For the text-containing cell, return its midpoint in [X, Y] coordinate format. 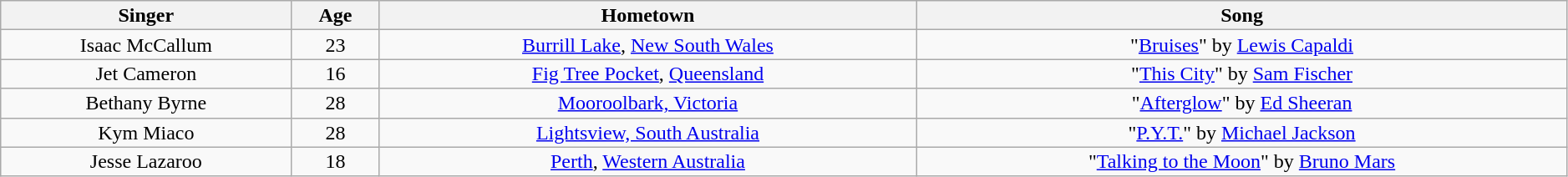
23 [336, 45]
Lightsview, South Australia [648, 132]
Singer [146, 15]
Burrill Lake, New South Wales [648, 45]
"P.Y.T." by Michael Jackson [1241, 132]
Perth, Western Australia [648, 162]
Fig Tree Pocket, Queensland [648, 73]
Kym Miaco [146, 132]
Age [336, 15]
16 [336, 73]
18 [336, 162]
"This City" by Sam Fischer [1241, 73]
Jesse Lazaroo [146, 162]
Song [1241, 15]
Bethany Byrne [146, 104]
Jet Cameron [146, 73]
Isaac McCallum [146, 45]
Mooroolbark, Victoria [648, 104]
"Talking to the Moon" by Bruno Mars [1241, 162]
Hometown [648, 15]
"Afterglow" by Ed Sheeran [1241, 104]
"Bruises" by Lewis Capaldi [1241, 45]
